Return (x, y) of the center of cell containing provided text 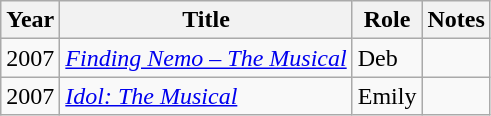
Emily (387, 96)
Notes (456, 20)
Role (387, 20)
Finding Nemo – The Musical (206, 58)
Year (30, 20)
Title (206, 20)
Idol: The Musical (206, 96)
Deb (387, 58)
